Scan for the cell matching the given text and deliver its (x, y) coordinate at center. 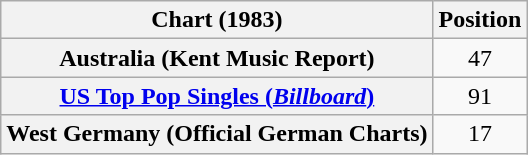
47 (480, 58)
Australia (Kent Music Report) (217, 58)
Chart (1983) (217, 20)
West Germany (Official German Charts) (217, 134)
91 (480, 96)
US Top Pop Singles (Billboard) (217, 96)
17 (480, 134)
Position (480, 20)
